Scan for the cell matching the given text and deliver its (X, Y) coordinate at center. 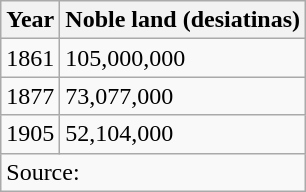
Noble land (desiatinas) (183, 20)
Source: (154, 172)
73,077,000 (183, 96)
1877 (30, 96)
1861 (30, 58)
105,000,000 (183, 58)
Year (30, 20)
1905 (30, 134)
52,104,000 (183, 134)
